Determine the [X, Y] coordinate at the center of the cell enclosing the given text.  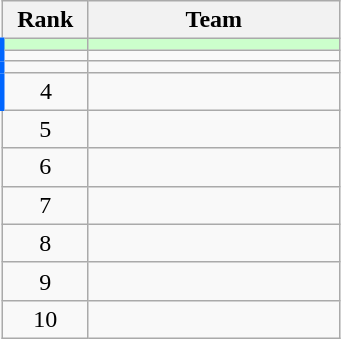
6 [45, 167]
5 [45, 129]
4 [45, 91]
Rank [45, 20]
8 [45, 243]
10 [45, 319]
7 [45, 205]
Team [214, 20]
9 [45, 281]
